From the cell containing the given text, extract its center point as [X, Y] coordinate. 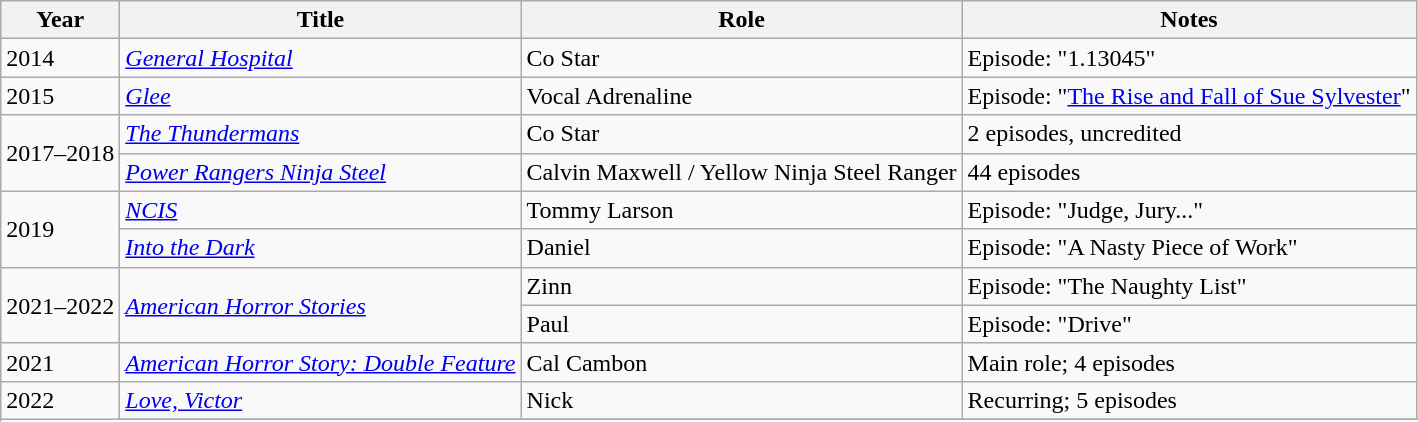
2 episodes, uncredited [1189, 134]
Vocal Adrenaline [742, 96]
NCIS [320, 210]
2021–2022 [60, 305]
2015 [60, 96]
2021 [60, 362]
Power Rangers Ninja Steel [320, 172]
American Horror Story: Double Feature [320, 362]
Notes [1189, 20]
44 episodes [1189, 172]
Episode: "Judge, Jury..." [1189, 210]
Nick [742, 400]
The Thundermans [320, 134]
Into the Dark [320, 248]
Daniel [742, 248]
2014 [60, 58]
2022 [60, 400]
Love, Victor [320, 400]
Title [320, 20]
Recurring; 5 episodes [1189, 400]
2017–2018 [60, 153]
Year [60, 20]
Zinn [742, 286]
Episode: "A Nasty Piece of Work" [1189, 248]
Tommy Larson [742, 210]
Calvin Maxwell / Yellow Ninja Steel Ranger [742, 172]
Paul [742, 324]
American Horror Stories [320, 305]
Cal Cambon [742, 362]
Main role; 4 episodes [1189, 362]
Glee [320, 96]
Role [742, 20]
General Hospital [320, 58]
Episode: "1.13045" [1189, 58]
2019 [60, 229]
Episode: "Drive" [1189, 324]
Episode: "The Rise and Fall of Sue Sylvester" [1189, 96]
Episode: "The Naughty List" [1189, 286]
